For the text-containing cell, return its midpoint in [x, y] coordinate format. 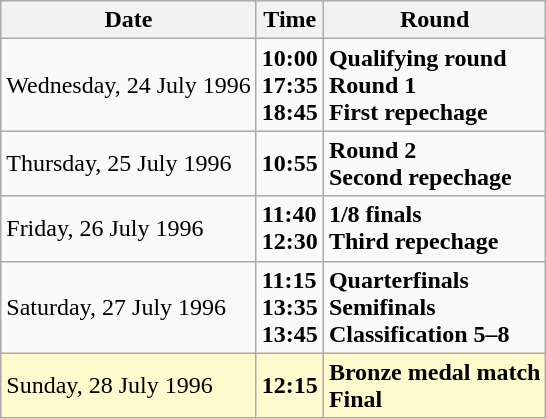
11:1513:3513:45 [290, 307]
11:4012:30 [290, 228]
Friday, 26 July 1996 [129, 228]
Time [290, 20]
12:15 [290, 386]
Saturday, 27 July 1996 [129, 307]
Sunday, 28 July 1996 [129, 386]
Date [129, 20]
Thursday, 25 July 1996 [129, 164]
Round 2Second repechage [434, 164]
10:55 [290, 164]
1/8 finalsThird repechage [434, 228]
Wednesday, 24 July 1996 [129, 85]
Bronze medal matchFinal [434, 386]
10:0017:3518:45 [290, 85]
QuarterfinalsSemifinalsClassification 5–8 [434, 307]
Round [434, 20]
Qualifying roundRound 1First repechage [434, 85]
